Capture the cell that displays the provided text and extract its (X, Y) central coordinate. 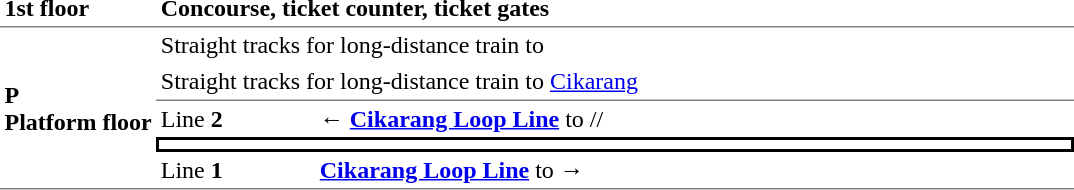
Straight tracks for long-distance train to Cikarang (615, 82)
← Cikarang Loop Line to // (694, 119)
Cikarang Loop Line to → (694, 171)
Line 2 (236, 119)
Straight tracks for long-distance train to (615, 45)
Line 1 (236, 171)
PPlatform floor (78, 108)
